Identify which cell holds the provided text, then report its [x, y] central coordinate. 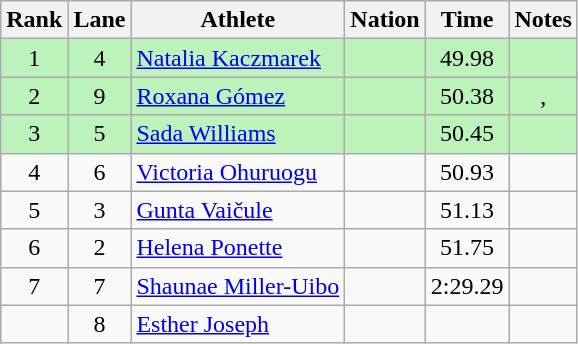
50.38 [467, 96]
Esther Joseph [238, 324]
51.75 [467, 248]
Natalia Kaczmarek [238, 58]
Lane [100, 20]
51.13 [467, 210]
Sada Williams [238, 134]
50.93 [467, 172]
2:29.29 [467, 286]
Athlete [238, 20]
Helena Ponette [238, 248]
Nation [385, 20]
Roxana Gómez [238, 96]
Time [467, 20]
Shaunae Miller-Uibo [238, 286]
9 [100, 96]
Rank [34, 20]
Gunta Vaičule [238, 210]
1 [34, 58]
, [543, 96]
50.45 [467, 134]
Notes [543, 20]
8 [100, 324]
Victoria Ohuruogu [238, 172]
49.98 [467, 58]
